Pinpoint the cell where the given text exists, returning its [x, y] midpoint coordinate. 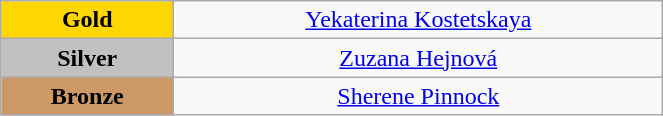
Gold [88, 20]
Bronze [88, 96]
Sherene Pinnock [418, 96]
Silver [88, 58]
Yekaterina Kostetskaya [418, 20]
Zuzana Hejnová [418, 58]
